Locate the cell with the specified text and output its (x, y) center coordinate. 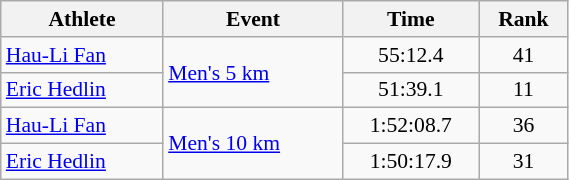
Men's 10 km (253, 144)
Time (411, 19)
55:12.4 (411, 55)
1:52:08.7 (411, 126)
Event (253, 19)
36 (524, 126)
1:50:17.9 (411, 162)
Men's 5 km (253, 72)
Rank (524, 19)
41 (524, 55)
31 (524, 162)
Athlete (82, 19)
51:39.1 (411, 90)
11 (524, 90)
